For the text-containing cell, return its midpoint in (X, Y) coordinate format. 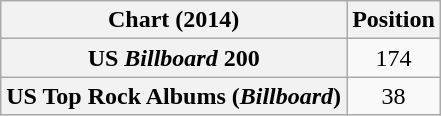
Chart (2014) (174, 20)
Position (394, 20)
US Top Rock Albums (Billboard) (174, 96)
38 (394, 96)
174 (394, 58)
US Billboard 200 (174, 58)
